Identify which cell holds the provided text, then report its (x, y) central coordinate. 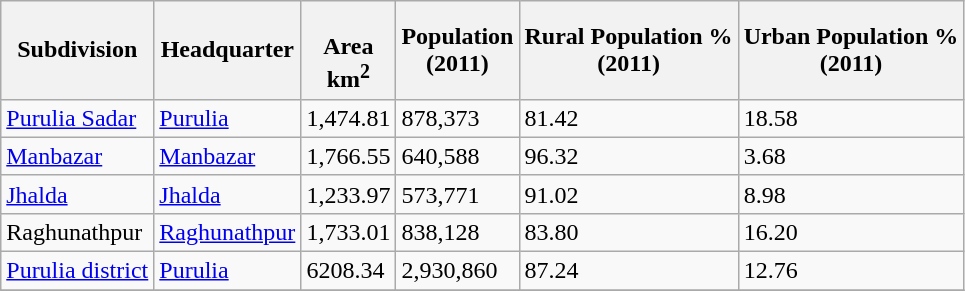
18.58 (851, 118)
87.24 (628, 271)
1,233.97 (348, 194)
8.98 (851, 194)
16.20 (851, 232)
2,930,860 (458, 271)
Rural Population %(2011) (628, 50)
838,128 (458, 232)
96.32 (628, 156)
91.02 (628, 194)
3.68 (851, 156)
Purulia district (78, 271)
1,733.01 (348, 232)
12.76 (851, 271)
1,474.81 (348, 118)
Areakm2 (348, 50)
878,373 (458, 118)
Urban Population % (2011) (851, 50)
6208.34 (348, 271)
Population(2011) (458, 50)
Headquarter (228, 50)
83.80 (628, 232)
Purulia Sadar (78, 118)
573,771 (458, 194)
640,588 (458, 156)
1,766.55 (348, 156)
Subdivision (78, 50)
81.42 (628, 118)
